Determine the [x, y] coordinate at the center of the cell enclosing the given text.  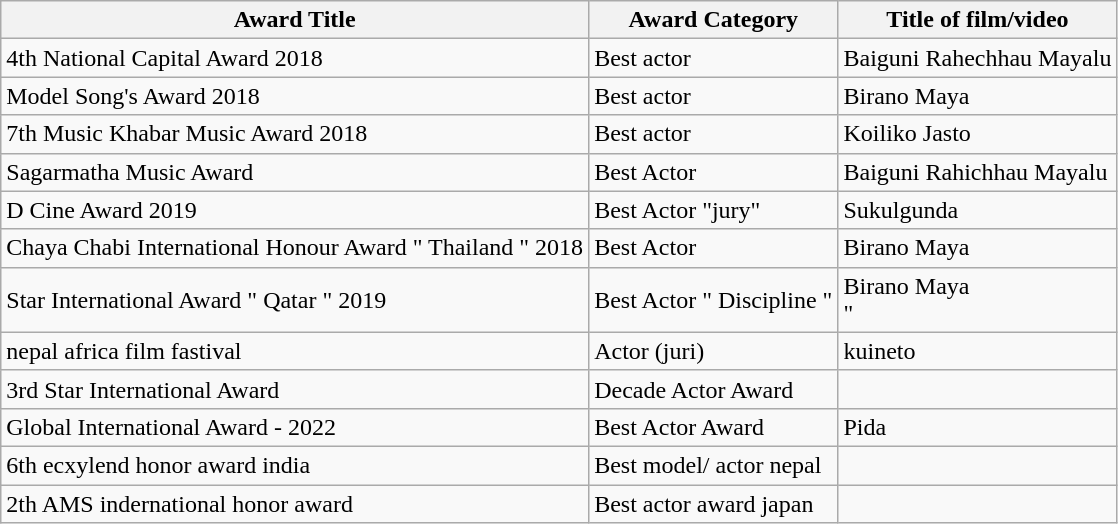
Sagarmatha Music Award [295, 172]
Award Category [714, 20]
3rd Star International Award [295, 389]
Koiliko Jasto [978, 134]
Chaya Chabi International Honour Award " Thailand " 2018 [295, 248]
7th Music Khabar Music Award 2018 [295, 134]
Decade Actor Award [714, 389]
Baiguni Rahichhau Mayalu [978, 172]
Best Actor " Discipline " [714, 300]
Baiguni Rahechhau Mayalu [978, 58]
Star International Award " Qatar " 2019 [295, 300]
2th AMS indernational honor award [295, 503]
Best Actor "jury" [714, 210]
D Cine Award 2019 [295, 210]
nepal africa film fastival [295, 351]
Model Song's Award 2018 [295, 96]
Global International Award - 2022 [295, 427]
6th ecxylend honor award india [295, 465]
Actor (juri) [714, 351]
Award Title [295, 20]
Sukulgunda [978, 210]
Title of film/video [978, 20]
Pida [978, 427]
Best actor award japan [714, 503]
Best Actor Award [714, 427]
kuineto [978, 351]
Best model/ actor nepal [714, 465]
Birano Maya" [978, 300]
4th National Capital Award 2018 [295, 58]
